Find where the given text appears and provide that cell's center as (x, y) coordinate. 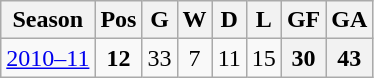
33 (160, 58)
11 (229, 58)
43 (350, 58)
30 (303, 58)
7 (194, 58)
GA (350, 20)
G (160, 20)
L (264, 20)
12 (118, 58)
15 (264, 58)
W (194, 20)
D (229, 20)
Pos (118, 20)
GF (303, 20)
Season (48, 20)
2010–11 (48, 58)
